Capture the cell that displays the provided text and extract its [X, Y] central coordinate. 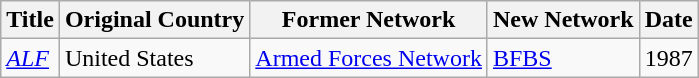
New Network [563, 20]
1987 [668, 58]
Armed Forces Network [369, 58]
United States [154, 58]
Title [30, 20]
Original Country [154, 20]
ALF [30, 58]
BFBS [563, 58]
Date [668, 20]
Former Network [369, 20]
